Determine the (x, y) coordinate at the center of the cell enclosing the given text.  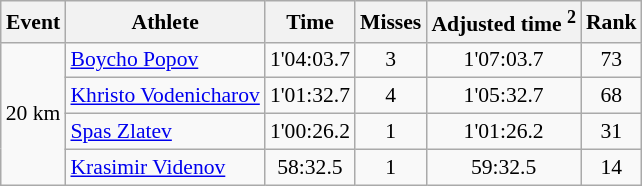
20 km (34, 113)
1'01:32.7 (310, 96)
1'05:32.7 (504, 96)
4 (390, 96)
Boycho Popov (164, 60)
14 (612, 167)
31 (612, 132)
1'01:26.2 (504, 132)
Athlete (164, 22)
Krasimir Videnov (164, 167)
Time (310, 22)
58:32.5 (310, 167)
Misses (390, 22)
3 (390, 60)
73 (612, 60)
Rank (612, 22)
Khristo Vodenicharov (164, 96)
1'00:26.2 (310, 132)
Spas Zlatev (164, 132)
68 (612, 96)
Event (34, 22)
1'04:03.7 (310, 60)
Adjusted time 2 (504, 22)
59:32.5 (504, 167)
1'07:03.7 (504, 60)
